Locate the cell with the specified text and output its (X, Y) center coordinate. 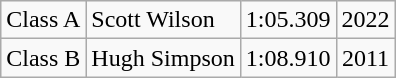
2022 (366, 20)
Class B (44, 58)
Scott Wilson (163, 20)
1:08.910 (288, 58)
2011 (366, 58)
Hugh Simpson (163, 58)
1:05.309 (288, 20)
Class A (44, 20)
